From the cell containing the given text, extract its center point as (X, Y) coordinate. 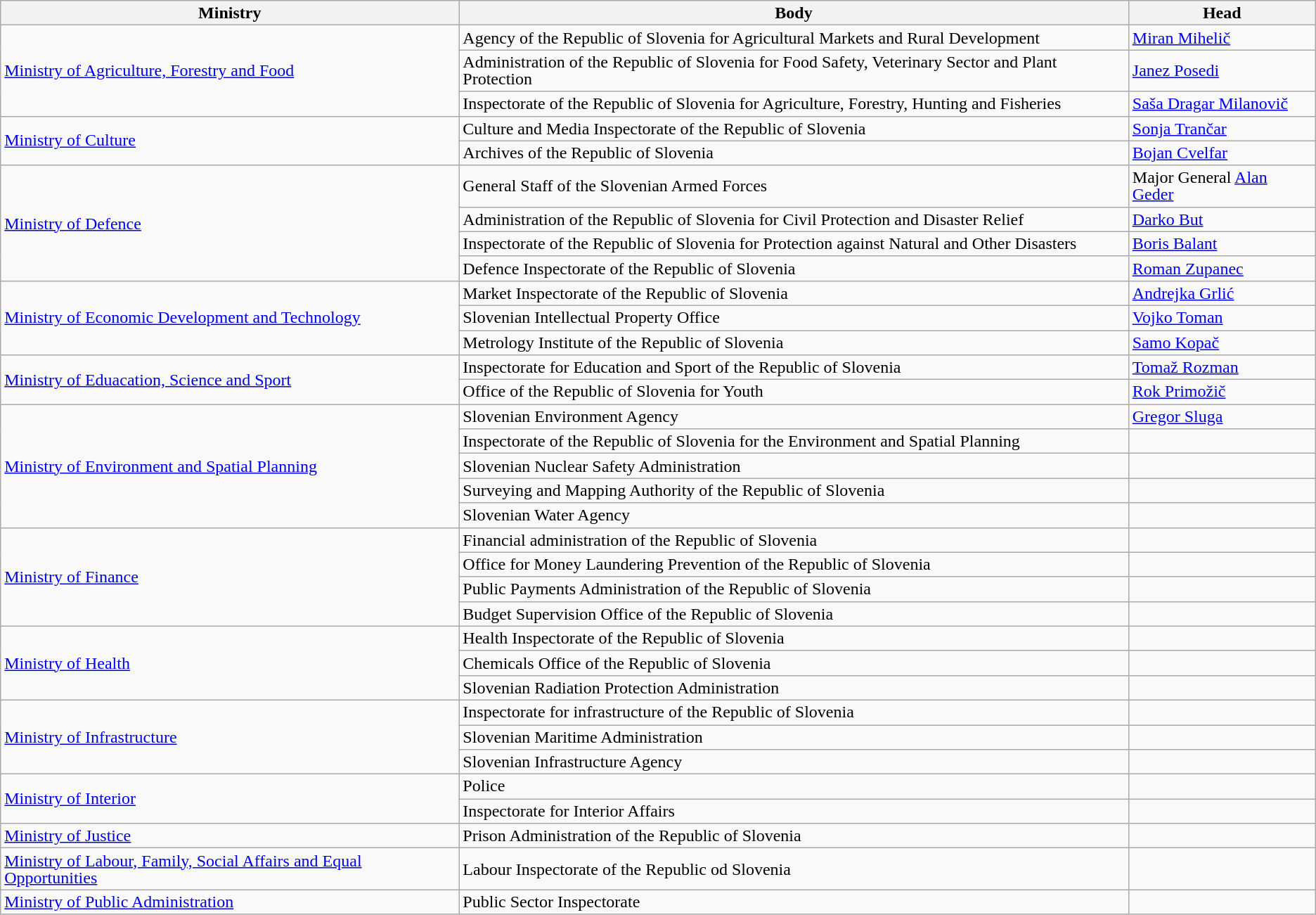
Ministry of Culture (230, 141)
Gregor Sluga (1222, 416)
Slovenian Infrastructure Agency (794, 762)
Ministry of Justice (230, 836)
Inspectorate for Interior Affairs (794, 812)
Financial administration of the Republic of Slovenia (794, 540)
Inspectorate of the Republic of Slovenia for Protection against Natural and Other Disasters (794, 243)
Agency of the Republic of Slovenia for Agricultural Markets and Rural Development (794, 38)
Bojan Cvelfar (1222, 153)
Administration of the Republic of Slovenia for Food Safety, Veterinary Sector and Plant Protection (794, 70)
Major General Alan Geder (1222, 186)
Saša Dragar Milanovič (1222, 104)
Ministry of Interior (230, 799)
Chemicals Office of the Republic of Slovenia (794, 663)
Ministry (230, 13)
General Staff of the Slovenian Armed Forces (794, 186)
Metrology Institute of the Republic of Slovenia (794, 343)
Culture and Media Inspectorate of the Republic of Slovenia (794, 128)
Miran Mihelič (1222, 38)
Roman Zupanec (1222, 269)
Ministry of Environment and Spatial Planning (230, 466)
Slovenian Maritime Administration (794, 737)
Labour Inspectorate of the Republic od Slovenia (794, 869)
Janez Posedi (1222, 70)
Inspectorate for infrastructure of the Republic of Slovenia (794, 712)
Darko But (1222, 219)
Vojko Toman (1222, 318)
Ministry of Finance (230, 577)
Slovenian Nuclear Safety Administration (794, 466)
Surveying and Mapping Authority of the Republic of Slovenia (794, 491)
Ministry of Public Administration (230, 902)
Administration of the Republic of Slovenia for Civil Protection and Disaster Relief (794, 219)
Andrejka Grlić (1222, 293)
Slovenian Radiation Protection Administration (794, 688)
Inspectorate for Education and Sport of the Republic of Slovenia (794, 367)
Body (794, 13)
Budget Supervision Office of the Republic of Slovenia (794, 613)
Inspectorate of the Republic of Slovenia for Agriculture, Forestry, Hunting and Fisheries (794, 104)
Health Inspectorate of the Republic of Slovenia (794, 639)
Ministry of Infrastructure (230, 737)
Ministry of Eduacation, Science and Sport (230, 380)
Slovenian Environment Agency (794, 416)
Office of the Republic of Slovenia for Youth (794, 392)
Archives of the Republic of Slovenia (794, 153)
Ministry of Agriculture, Forestry and Food (230, 70)
Public Payments Administration of the Republic of Slovenia (794, 589)
Ministry of Health (230, 663)
Market Inspectorate of the Republic of Slovenia (794, 293)
Samo Kopač (1222, 343)
Ministry of Labour, Family, Social Affairs and Equal Opportunities (230, 869)
Slovenian Intellectual Property Office (794, 318)
Defence Inspectorate of the Republic of Slovenia (794, 269)
Slovenian Water Agency (794, 515)
Office for Money Laundering Prevention of the Republic of Slovenia (794, 564)
Police (794, 786)
Boris Balant (1222, 243)
Sonja Trančar (1222, 128)
Ministry of Defence (230, 223)
Head (1222, 13)
Public Sector Inspectorate (794, 902)
Tomaž Rozman (1222, 367)
Prison Administration of the Republic of Slovenia (794, 836)
Inspectorate of the Republic of Slovenia for the Environment and Spatial Planning (794, 442)
Rok Primožič (1222, 392)
Ministry of Economic Development and Technology (230, 318)
